Search for the cell housing the specified text and yield its (X, Y) center coordinate. 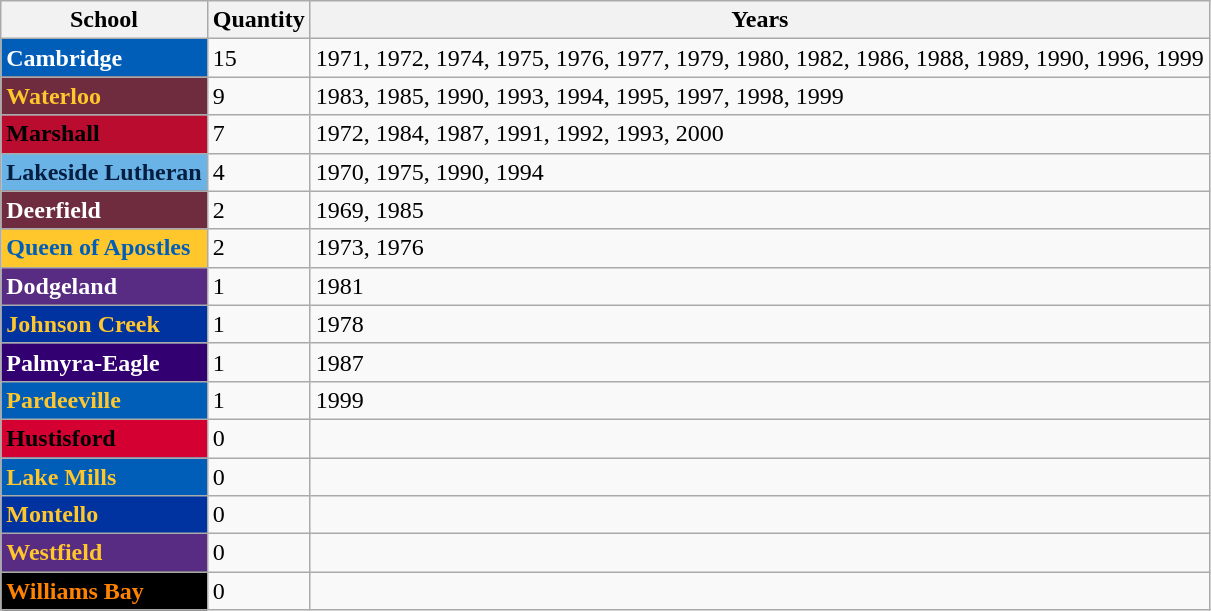
7 (258, 134)
Johnson Creek (104, 324)
1983, 1985, 1990, 1993, 1994, 1995, 1997, 1998, 1999 (760, 96)
15 (258, 58)
Waterloo (104, 96)
1987 (760, 362)
1973, 1976 (760, 248)
Lakeside Lutheran (104, 172)
Palmyra-Eagle (104, 362)
9 (258, 96)
1972, 1984, 1987, 1991, 1992, 1993, 2000 (760, 134)
Pardeeville (104, 400)
Quantity (258, 20)
Hustisford (104, 438)
Cambridge (104, 58)
Years (760, 20)
1978 (760, 324)
4 (258, 172)
Dodgeland (104, 286)
1981 (760, 286)
1971, 1972, 1974, 1975, 1976, 1977, 1979, 1980, 1982, 1986, 1988, 1989, 1990, 1996, 1999 (760, 58)
Queen of Apostles (104, 248)
Deerfield (104, 210)
Westfield (104, 553)
1970, 1975, 1990, 1994 (760, 172)
1999 (760, 400)
Marshall (104, 134)
School (104, 20)
Williams Bay (104, 591)
Montello (104, 515)
1969, 1985 (760, 210)
Lake Mills (104, 477)
